Extract the (x, y) coordinate from the center of the cell holding the provided text.  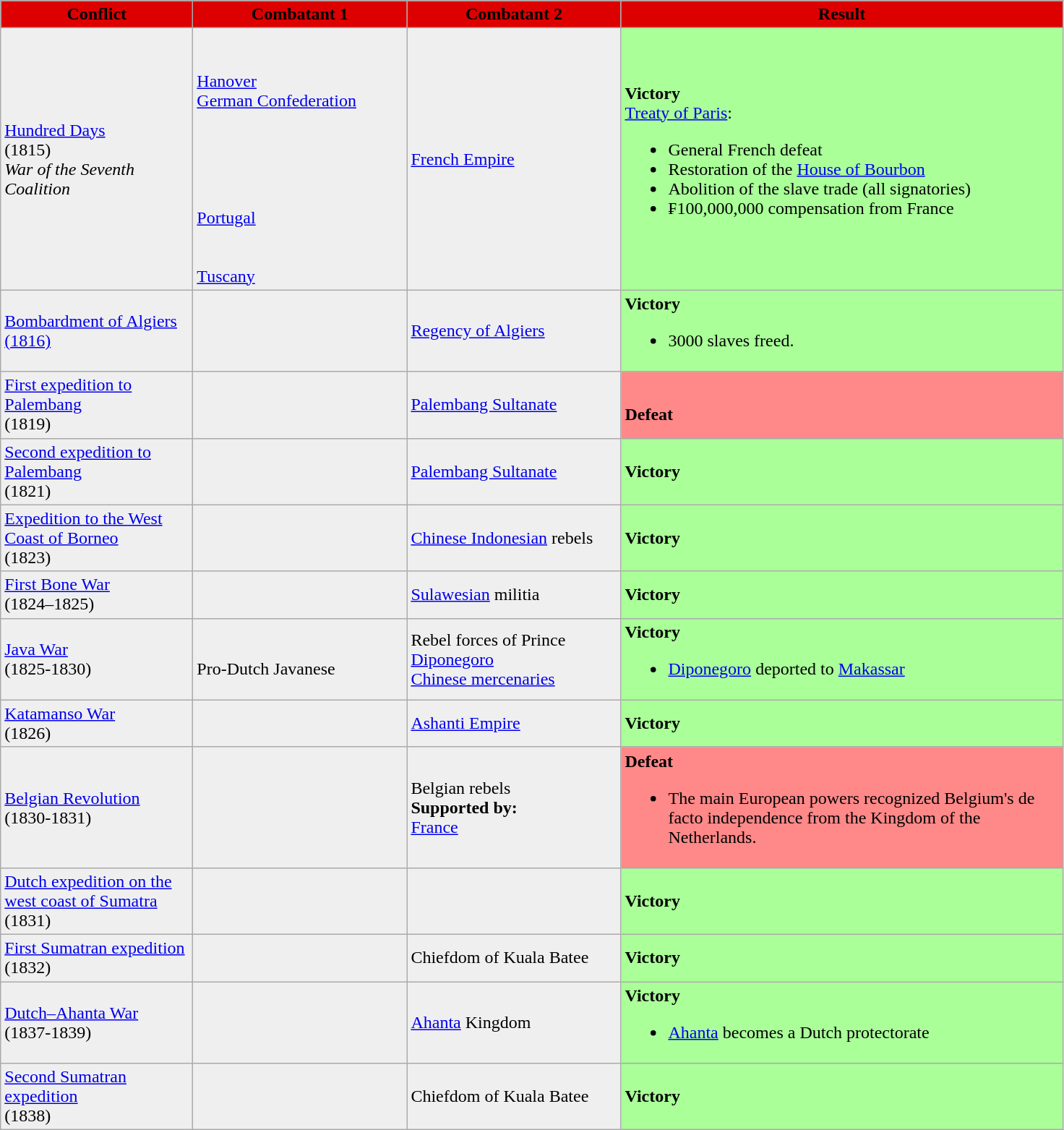
Regency of Algiers (514, 331)
VictoryAhanta becomes a Dutch protectorate (841, 1022)
Java War(1825-1830) (97, 659)
First expedition to Palembang(1819) (97, 405)
Combatant 2 (514, 14)
Second Sumatran expedition(1838) (97, 1097)
French Empire (514, 159)
Pro-Dutch Javanese (300, 659)
Bombardment of Algiers (1816) (97, 331)
Hanover German Confederation Portugal Tuscany (300, 159)
Ahanta Kingdom (514, 1022)
First Sumatran expedition(1832) (97, 957)
Result (841, 14)
Dutch expedition on the west coast of Sumatra(1831) (97, 901)
Defeat (841, 405)
Belgian rebelsSupported by: France (514, 807)
Belgian Revolution(1830-1831) (97, 807)
Victory3000 slaves freed. (841, 331)
Ashanti Empire (514, 723)
Second expedition to Palembang(1821) (97, 471)
Sulawesian militia (514, 594)
First Bone War(1824–1825) (97, 594)
Chinese Indonesian rebels (514, 538)
Rebel forces of Prince DiponegoroChinese mercenaries (514, 659)
Katamanso War(1826) (97, 723)
Hundred Days(1815)War of the Seventh Coalition (97, 159)
Conflict (97, 14)
Combatant 1 (300, 14)
Dutch–Ahanta War(1837-1839) (97, 1022)
Expedition to the West Coast of Borneo(1823) (97, 538)
DefeatThe main European powers recognized Belgium's de facto independence from the Kingdom of the Netherlands. (841, 807)
VictoryDiponegoro deported to Makassar (841, 659)
